Find where the given text appears and provide that cell's center as [X, Y] coordinate. 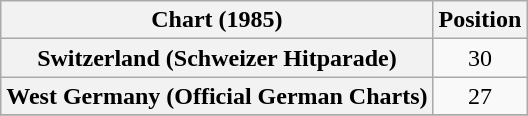
Chart (1985) [217, 20]
West Germany (Official German Charts) [217, 96]
Position [480, 20]
Switzerland (Schweizer Hitparade) [217, 58]
30 [480, 58]
27 [480, 96]
